Extract the (x, y) coordinate from the center of the cell holding the provided text.  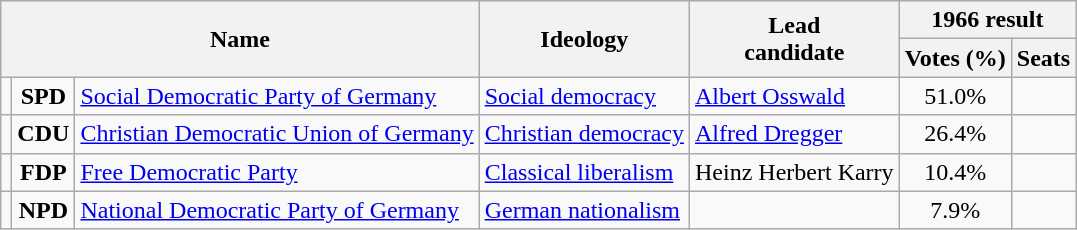
Votes (%) (955, 58)
German nationalism (584, 210)
NPD (44, 210)
Free Democratic Party (277, 172)
Social democracy (584, 96)
Christian democracy (584, 134)
1966 result (988, 20)
Alfred Dregger (795, 134)
FDP (44, 172)
7.9% (955, 210)
Seats (1043, 58)
10.4% (955, 172)
Ideology (584, 39)
Leadcandidate (795, 39)
Christian Democratic Union of Germany (277, 134)
CDU (44, 134)
National Democratic Party of Germany (277, 210)
26.4% (955, 134)
Heinz Herbert Karry (795, 172)
Albert Osswald (795, 96)
Social Democratic Party of Germany (277, 96)
Name (240, 39)
Classical liberalism (584, 172)
SPD (44, 96)
51.0% (955, 96)
